Scan for the cell matching the given text and deliver its [x, y] coordinate at center. 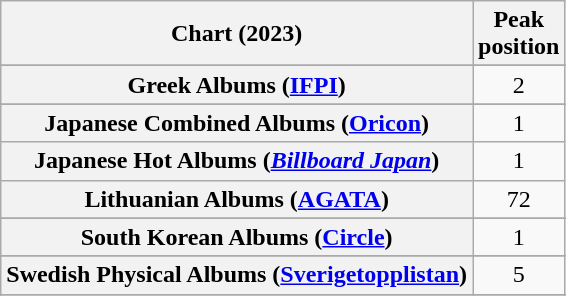
Chart (2023) [237, 34]
Japanese Combined Albums (Oricon) [237, 123]
Peakposition [519, 34]
Japanese Hot Albums (Billboard Japan) [237, 161]
Lithuanian Albums (AGATA) [237, 199]
2 [519, 85]
South Korean Albums (Circle) [237, 237]
5 [519, 275]
Swedish Physical Albums (Sverigetopplistan) [237, 275]
72 [519, 199]
Greek Albums (IFPI) [237, 85]
